Return (X, Y) of the center of cell containing provided text 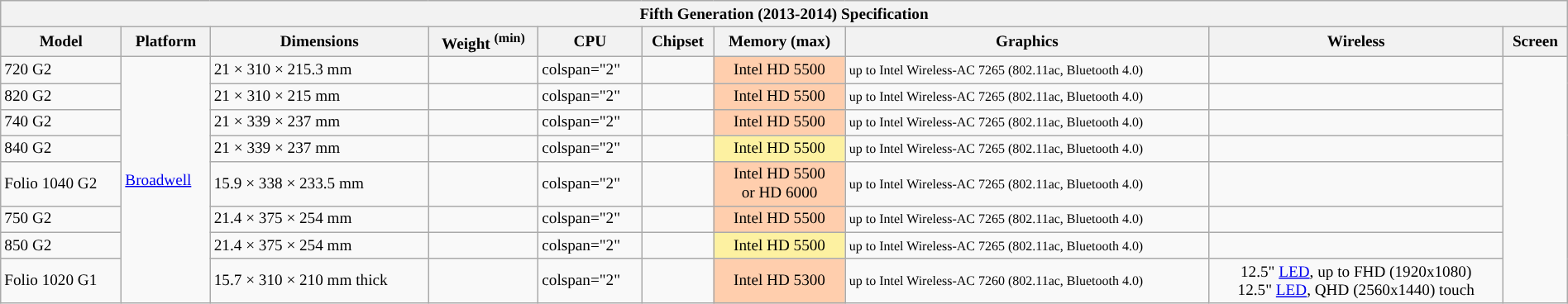
850 G2 (61, 245)
Weight (min) (483, 41)
15.9 × 338 × 233.5 mm (319, 183)
Screen (1536, 41)
Folio 1020 G1 (61, 281)
12.5" LED, up to FHD (1920x1080)12.5" LED, QHD (2560x1440) touch (1356, 281)
Dimensions (319, 41)
up to Intel Wireless-AC 7260 (802.11ac, Bluetooth 4.0) (1027, 281)
Broadwell (165, 180)
Intel HD 5500or HD 6000 (779, 183)
Chipset (678, 41)
Intel HD 5300 (779, 281)
21 × 310 × 215 mm (319, 96)
Model (61, 41)
CPU (590, 41)
740 G2 (61, 122)
21 × 310 × 215.3 mm (319, 70)
Fifth Generation (2013-2014) Specification (784, 14)
720 G2 (61, 70)
750 G2 (61, 219)
820 G2 (61, 96)
15.7 × 310 × 210 mm thick (319, 281)
Memory (max) (779, 41)
Folio 1040 G2 (61, 183)
Platform (165, 41)
Graphics (1027, 41)
Wireless (1356, 41)
840 G2 (61, 149)
